Return [X, Y] of the center of cell containing provided text 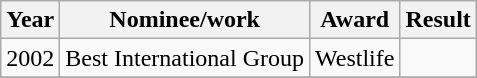
Westlife [354, 58]
Nominee/work [185, 20]
Result [438, 20]
Year [30, 20]
Best International Group [185, 58]
2002 [30, 58]
Award [354, 20]
